For the text-containing cell, return its midpoint in (X, Y) coordinate format. 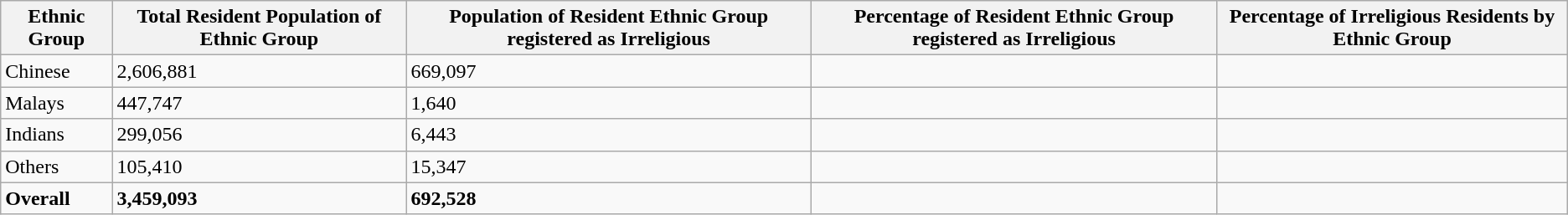
6,443 (608, 135)
299,056 (260, 135)
Chinese (57, 71)
15,347 (608, 166)
2,606,881 (260, 71)
Malays (57, 103)
Percentage of Resident Ethnic Group registered as Irreligious (1014, 28)
Ethnic Group (57, 28)
447,747 (260, 103)
105,410 (260, 166)
1,640 (608, 103)
Others (57, 166)
Indians (57, 135)
669,097 (608, 71)
Percentage of Irreligious Residents by Ethnic Group (1392, 28)
Overall (57, 198)
692,528 (608, 198)
Population of Resident Ethnic Group registered as Irreligious (608, 28)
Total Resident Population of Ethnic Group (260, 28)
3,459,093 (260, 198)
